Provide the [x, y] coordinate of the cell's center where the given text is located.  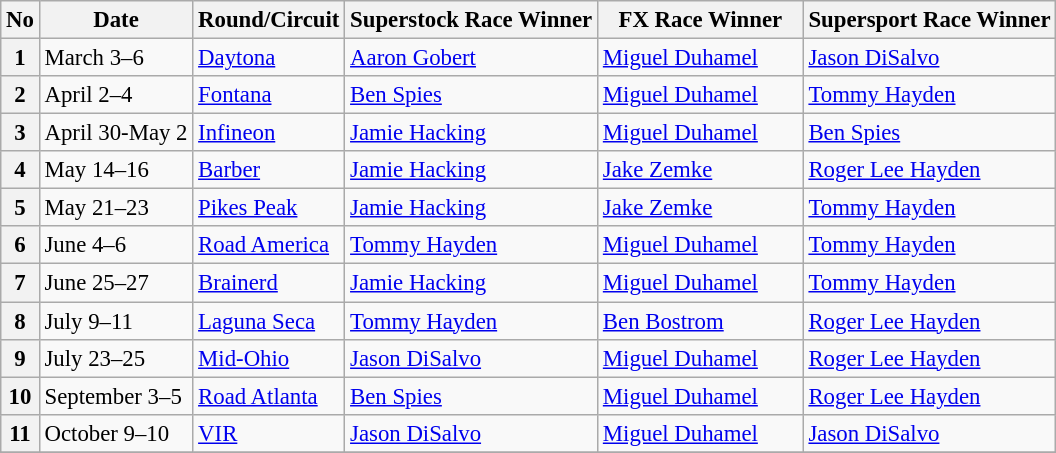
Supersport Race Winner [930, 20]
Aaron Gobert [472, 58]
Fontana [269, 95]
7 [20, 283]
May 14–16 [116, 170]
Superstock Race Winner [472, 20]
October 9–10 [116, 433]
Laguna Seca [269, 321]
VIR [269, 433]
Barber [269, 170]
September 3–5 [116, 396]
July 9–11 [116, 321]
June 4–6 [116, 245]
May 21–23 [116, 208]
Road Atlanta [269, 396]
March 3–6 [116, 58]
8 [20, 321]
June 25–27 [116, 283]
Brainerd [269, 283]
Road America [269, 245]
Infineon [269, 133]
Ben Bostrom [701, 321]
6 [20, 245]
No [20, 20]
5 [20, 208]
3 [20, 133]
April 2–4 [116, 95]
April 30-May 2 [116, 133]
9 [20, 358]
Daytona [269, 58]
July 23–25 [116, 358]
Date [116, 20]
FX Race Winner [701, 20]
4 [20, 170]
Pikes Peak [269, 208]
Round/Circuit [269, 20]
10 [20, 396]
Mid-Ohio [269, 358]
2 [20, 95]
11 [20, 433]
1 [20, 58]
